Locate the cell with the specified text and output its (x, y) center coordinate. 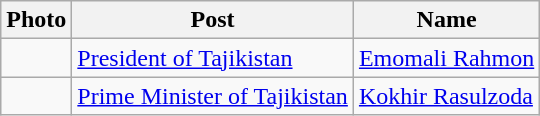
Prime Minister of Tajikistan (213, 96)
President of Tajikistan (213, 58)
Kokhir Rasulzoda (446, 96)
Emomali Rahmon (446, 58)
Post (213, 20)
Photo (36, 20)
Name (446, 20)
